Provide the (X, Y) coordinate of the cell's center where the given text is located.  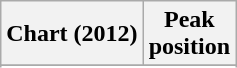
Peakposition (189, 34)
Chart (2012) (72, 34)
